From the cell containing the given text, extract its center point as [X, Y] coordinate. 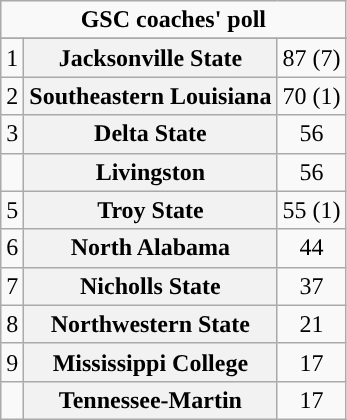
37 [312, 286]
Tennessee-Martin [150, 400]
Mississippi College [150, 362]
Jacksonville State [150, 58]
Delta State [150, 134]
Northwestern State [150, 324]
9 [12, 362]
Southeastern Louisiana [150, 96]
8 [12, 324]
5 [12, 210]
GSC coaches' poll [174, 20]
Troy State [150, 210]
70 (1) [312, 96]
6 [12, 248]
7 [12, 286]
55 (1) [312, 210]
North Alabama [150, 248]
87 (7) [312, 58]
Nicholls State [150, 286]
1 [12, 58]
21 [312, 324]
44 [312, 248]
Livingston [150, 172]
3 [12, 134]
2 [12, 96]
